From the cell containing the given text, extract its center point as [X, Y] coordinate. 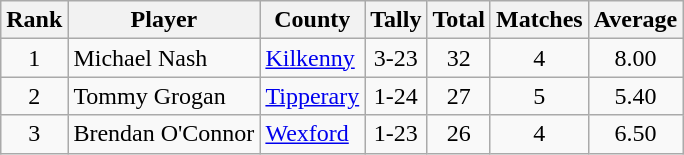
Brendan O'Connor [164, 134]
26 [459, 134]
5.40 [636, 96]
Michael Nash [164, 58]
Total [459, 20]
3-23 [396, 58]
County [312, 20]
1-23 [396, 134]
Kilkenny [312, 58]
3 [34, 134]
8.00 [636, 58]
1-24 [396, 96]
1 [34, 58]
Tally [396, 20]
2 [34, 96]
27 [459, 96]
Tommy Grogan [164, 96]
6.50 [636, 134]
Matches [539, 20]
5 [539, 96]
Tipperary [312, 96]
Player [164, 20]
Average [636, 20]
Wexford [312, 134]
32 [459, 58]
Rank [34, 20]
